Extract the (X, Y) coordinate from the center of the cell holding the provided text.  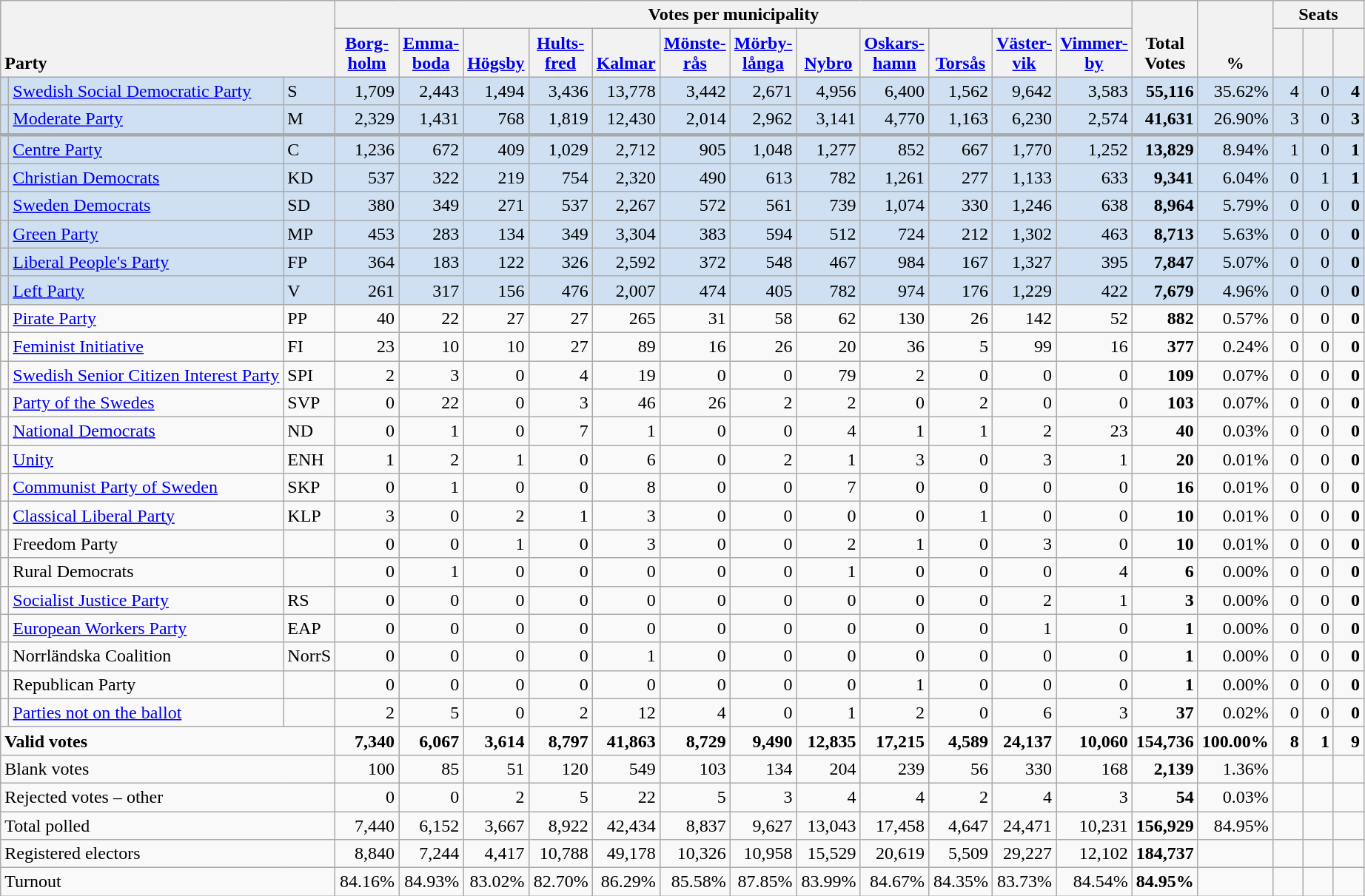
% (1235, 38)
Rural Democrats (147, 572)
13,829 (1165, 149)
1,163 (960, 120)
RS (309, 600)
87.85% (763, 882)
SD (309, 206)
667 (960, 149)
0.02% (1235, 713)
Feminist Initiative (147, 346)
852 (894, 149)
2,671 (763, 91)
Nybro (828, 53)
62 (828, 318)
1,048 (763, 149)
467 (828, 262)
Party (168, 38)
176 (960, 290)
85 (431, 769)
2,329 (367, 120)
572 (694, 206)
82.70% (560, 882)
7,679 (1165, 290)
974 (894, 290)
4,417 (496, 854)
10,060 (1094, 741)
7,244 (431, 854)
6.04% (1235, 178)
613 (763, 178)
122 (496, 262)
4,647 (960, 825)
8.94% (1235, 149)
4,956 (828, 91)
130 (894, 318)
9,341 (1165, 178)
184,737 (1165, 854)
79 (828, 375)
476 (560, 290)
9 (1349, 741)
KD (309, 178)
M (309, 120)
Valid votes (168, 741)
3,141 (828, 120)
754 (560, 178)
46 (626, 403)
85.58% (694, 882)
12,430 (626, 120)
FP (309, 262)
1,261 (894, 178)
Sweden Democrats (147, 206)
24,471 (1024, 825)
51 (496, 769)
31 (694, 318)
Pirate Party (147, 318)
1,770 (1024, 149)
Christian Democrats (147, 178)
Swedish Senior Citizen Interest Party (147, 375)
KLP (309, 516)
271 (496, 206)
377 (1165, 346)
49,178 (626, 854)
395 (1094, 262)
5.63% (1235, 234)
41,631 (1165, 120)
463 (1094, 234)
490 (694, 178)
84.67% (894, 882)
739 (828, 206)
549 (626, 769)
372 (694, 262)
1,229 (1024, 290)
212 (960, 234)
17,215 (894, 741)
142 (1024, 318)
83.02% (496, 882)
8,837 (694, 825)
8,964 (1165, 206)
PP (309, 318)
29,227 (1024, 854)
6,230 (1024, 120)
7,440 (367, 825)
2,592 (626, 262)
Turnout (168, 882)
548 (763, 262)
4.96% (1235, 290)
9,490 (763, 741)
219 (496, 178)
239 (894, 769)
20,619 (894, 854)
8,922 (560, 825)
204 (828, 769)
100.00% (1235, 741)
Blank votes (168, 769)
6,067 (431, 741)
277 (960, 178)
52 (1094, 318)
409 (496, 149)
1,252 (1094, 149)
84.93% (431, 882)
1,236 (367, 149)
ENH (309, 459)
168 (1094, 769)
120 (560, 769)
2,320 (626, 178)
265 (626, 318)
26.90% (1235, 120)
3,614 (496, 741)
Centre Party (147, 149)
84.16% (367, 882)
NorrS (309, 656)
322 (431, 178)
3,583 (1094, 91)
Classical Liberal Party (147, 516)
86.29% (626, 882)
453 (367, 234)
882 (1165, 318)
3,442 (694, 91)
EAP (309, 628)
633 (1094, 178)
FI (309, 346)
Unity (147, 459)
156,929 (1165, 825)
Seats (1318, 15)
Moderate Party (147, 120)
12,102 (1094, 854)
317 (431, 290)
83.99% (828, 882)
SKP (309, 488)
183 (431, 262)
2,443 (431, 91)
Emma- boda (431, 53)
984 (894, 262)
2,712 (626, 149)
V (309, 290)
Swedish Social Democratic Party (147, 91)
Green Party (147, 234)
Party of the Swedes (147, 403)
672 (431, 149)
0.24% (1235, 346)
3,436 (560, 91)
41,863 (626, 741)
MP (309, 234)
6,152 (431, 825)
Total Votes (1165, 38)
10,231 (1094, 825)
326 (560, 262)
1,074 (894, 206)
SVP (309, 403)
84.54% (1094, 882)
Rejected votes – other (168, 797)
84.35% (960, 882)
Registered electors (168, 854)
3,304 (626, 234)
10,788 (560, 854)
Socialist Justice Party (147, 600)
1,029 (560, 149)
10,326 (694, 854)
SPI (309, 375)
2,014 (694, 120)
561 (763, 206)
261 (367, 290)
8,729 (694, 741)
5.79% (1235, 206)
5.07% (1235, 262)
422 (1094, 290)
European Workers Party (147, 628)
Parties not on the ballot (147, 713)
24,137 (1024, 741)
12,835 (828, 741)
Mönste- rås (694, 53)
Total polled (168, 825)
1,246 (1024, 206)
905 (694, 149)
8,797 (560, 741)
1,327 (1024, 262)
37 (1165, 713)
156 (496, 290)
54 (1165, 797)
1,494 (496, 91)
724 (894, 234)
8,713 (1165, 234)
36 (894, 346)
10,958 (763, 854)
364 (367, 262)
58 (763, 318)
6,400 (894, 91)
55,116 (1165, 91)
1,819 (560, 120)
1,431 (431, 120)
Votes per municipality (734, 15)
89 (626, 346)
3,667 (496, 825)
9,642 (1024, 91)
7,847 (1165, 262)
0.57% (1235, 318)
1.36% (1235, 769)
405 (763, 290)
1,562 (960, 91)
S (309, 91)
283 (431, 234)
2,962 (763, 120)
15,529 (828, 854)
Mörby- långa (763, 53)
Republican Party (147, 684)
1,133 (1024, 178)
12 (626, 713)
768 (496, 120)
2,267 (626, 206)
109 (1165, 375)
National Democrats (147, 431)
5,509 (960, 854)
380 (367, 206)
Communist Party of Sweden (147, 488)
17,458 (894, 825)
638 (1094, 206)
Left Party (147, 290)
4,770 (894, 120)
167 (960, 262)
Borg- holm (367, 53)
512 (828, 234)
1,302 (1024, 234)
9,627 (763, 825)
4,589 (960, 741)
13,043 (828, 825)
100 (367, 769)
1,277 (828, 149)
Kalmar (626, 53)
42,434 (626, 825)
474 (694, 290)
Freedom Party (147, 544)
7,340 (367, 741)
56 (960, 769)
2,139 (1165, 769)
154,736 (1165, 741)
Högsby (496, 53)
2,574 (1094, 120)
1,709 (367, 91)
99 (1024, 346)
383 (694, 234)
Torsås (960, 53)
8,840 (367, 854)
19 (626, 375)
Väster- vik (1024, 53)
Vimmer- by (1094, 53)
83.73% (1024, 882)
C (309, 149)
Liberal People's Party (147, 262)
2,007 (626, 290)
Oskars- hamn (894, 53)
Norrländska Coalition (147, 656)
13,778 (626, 91)
594 (763, 234)
ND (309, 431)
35.62% (1235, 91)
Hults- fred (560, 53)
